From the cell containing the given text, extract its center point as [X, Y] coordinate. 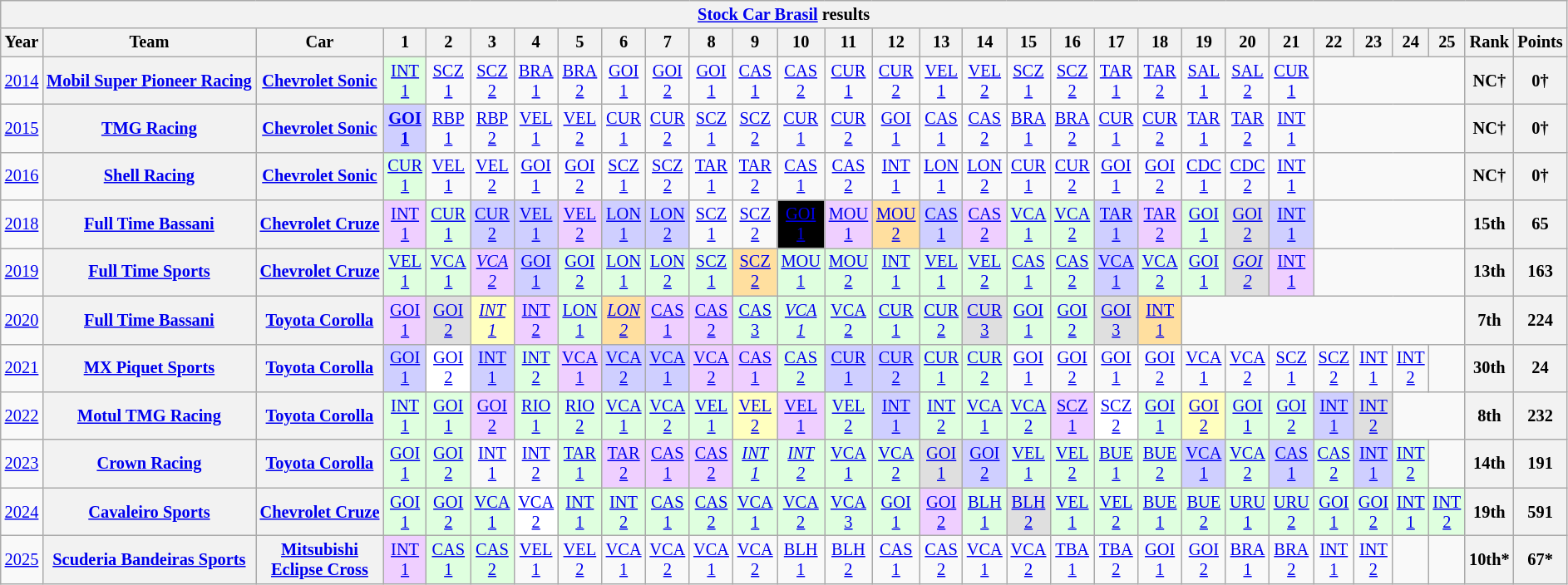
Mitsubishi Eclipse Cross [320, 559]
2022 [22, 415]
Stock Car Brasil results [784, 14]
2023 [22, 464]
13 [941, 42]
2021 [22, 368]
67* [1541, 559]
TBA2 [1116, 559]
URU1 [1247, 512]
Car [320, 42]
10th* [1489, 559]
191 [1541, 464]
MX Piquet Sports [149, 368]
RIO2 [580, 415]
URU2 [1292, 512]
18 [1161, 42]
11 [848, 42]
2019 [22, 272]
Scuderia Bandeiras Sports [149, 559]
20 [1247, 42]
12 [896, 42]
2015 [22, 128]
Cavaleiro Sports [149, 512]
7 [667, 42]
15th [1489, 224]
25 [1447, 42]
Crown Racing [149, 464]
GOI3 [1116, 320]
5 [580, 42]
TMG Racing [149, 128]
SAL2 [1247, 81]
6 [624, 42]
RBP1 [449, 128]
Year [22, 42]
14th [1489, 464]
2024 [22, 512]
15 [1029, 42]
1 [405, 42]
2020 [22, 320]
Rank [1489, 42]
Full Time Sports [149, 272]
4 [535, 42]
10 [801, 42]
Team [149, 42]
19th [1489, 512]
Shell Racing [149, 176]
19 [1204, 42]
21 [1292, 42]
RIO1 [535, 415]
7th [1489, 320]
SAL1 [1204, 81]
VCA3 [848, 512]
2025 [22, 559]
8 [712, 42]
Mobil Super Pioneer Racing [149, 81]
CDC1 [1204, 176]
2018 [22, 224]
2 [449, 42]
9 [755, 42]
8th [1489, 415]
Motul TMG Racing [149, 415]
CDC2 [1247, 176]
65 [1541, 224]
13th [1489, 272]
CUR3 [984, 320]
2014 [22, 81]
CAS3 [755, 320]
RBP2 [492, 128]
22 [1334, 42]
23 [1373, 42]
2016 [22, 176]
224 [1541, 320]
3 [492, 42]
Points [1541, 42]
163 [1541, 272]
17 [1116, 42]
30th [1489, 368]
232 [1541, 415]
591 [1541, 512]
16 [1072, 42]
TBA1 [1072, 559]
14 [984, 42]
